Locate the cell with the specified text and output its [x, y] center coordinate. 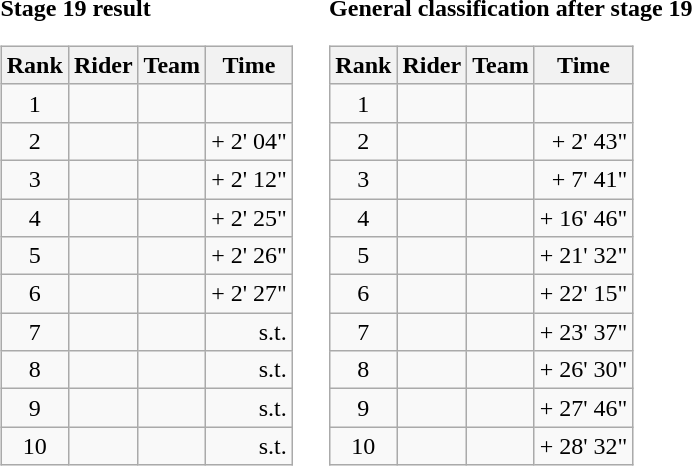
+ 2' 04" [250, 141]
+ 2' 27" [250, 294]
+ 16' 46" [584, 217]
+ 22' 15" [584, 294]
+ 2' 43" [584, 141]
+ 2' 12" [250, 179]
+ 28' 32" [584, 446]
+ 27' 46" [584, 408]
+ 26' 30" [584, 370]
+ 23' 37" [584, 332]
+ 7' 41" [584, 179]
+ 2' 25" [250, 217]
+ 21' 32" [584, 256]
+ 2' 26" [250, 256]
